Scan for the cell matching the given text and deliver its [x, y] coordinate at center. 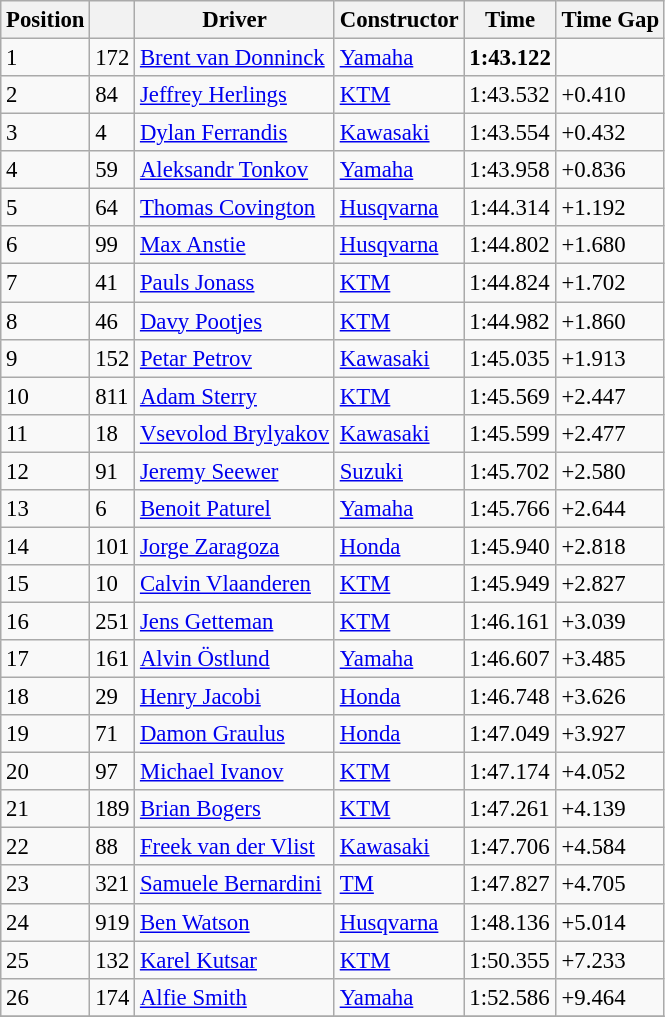
1:48.136 [510, 922]
+1.860 [610, 321]
Vsevolod Brylyakov [235, 433]
64 [112, 208]
1:44.824 [510, 283]
1:52.586 [510, 997]
1:44.802 [510, 245]
1:44.982 [510, 321]
+0.432 [610, 133]
12 [46, 471]
Brian Bogers [235, 809]
1:45.599 [510, 433]
TM [399, 885]
Jorge Zaragoza [235, 546]
1:45.949 [510, 584]
174 [112, 997]
1:46.748 [510, 697]
152 [112, 358]
251 [112, 621]
+3.039 [610, 621]
Ben Watson [235, 922]
Position [46, 20]
Dylan Ferrandis [235, 133]
1:47.261 [510, 809]
Alvin Östlund [235, 659]
Thomas Covington [235, 208]
1:43.122 [510, 58]
16 [46, 621]
Henry Jacobi [235, 697]
13 [46, 509]
+0.836 [610, 170]
1:47.827 [510, 885]
Time [510, 20]
8 [46, 321]
Aleksandr Tonkov [235, 170]
7 [46, 283]
1:43.532 [510, 95]
5 [46, 208]
Jeremy Seewer [235, 471]
21 [46, 809]
+3.485 [610, 659]
Karel Kutsar [235, 960]
Alfie Smith [235, 997]
Max Anstie [235, 245]
3 [46, 133]
161 [112, 659]
22 [46, 847]
+2.580 [610, 471]
+5.014 [610, 922]
71 [112, 734]
19 [46, 734]
1:43.958 [510, 170]
1:47.049 [510, 734]
Driver [235, 20]
Suzuki [399, 471]
Time Gap [610, 20]
1:47.706 [510, 847]
99 [112, 245]
1:45.766 [510, 509]
+1.192 [610, 208]
41 [112, 283]
132 [112, 960]
+1.702 [610, 283]
+4.584 [610, 847]
+3.927 [610, 734]
Michael Ivanov [235, 772]
25 [46, 960]
91 [112, 471]
59 [112, 170]
811 [112, 396]
+0.410 [610, 95]
+7.233 [610, 960]
Jeffrey Herlings [235, 95]
Adam Sterry [235, 396]
+2.827 [610, 584]
1:47.174 [510, 772]
+3.626 [610, 697]
1:44.314 [510, 208]
23 [46, 885]
Damon Graulus [235, 734]
1:46.607 [510, 659]
2 [46, 95]
+4.139 [610, 809]
Benoit Paturel [235, 509]
24 [46, 922]
+2.644 [610, 509]
46 [112, 321]
919 [112, 922]
Davy Pootjes [235, 321]
1:45.569 [510, 396]
Pauls Jonass [235, 283]
1:46.161 [510, 621]
1:45.035 [510, 358]
Brent van Donninck [235, 58]
1:45.940 [510, 546]
1:45.702 [510, 471]
321 [112, 885]
88 [112, 847]
+1.913 [610, 358]
Samuele Bernardini [235, 885]
Freek van der Vlist [235, 847]
Constructor [399, 20]
+4.052 [610, 772]
20 [46, 772]
1:43.554 [510, 133]
Jens Getteman [235, 621]
26 [46, 997]
9 [46, 358]
+2.447 [610, 396]
11 [46, 433]
+1.680 [610, 245]
84 [112, 95]
1 [46, 58]
+2.477 [610, 433]
+9.464 [610, 997]
+2.818 [610, 546]
101 [112, 546]
15 [46, 584]
1:50.355 [510, 960]
Petar Petrov [235, 358]
97 [112, 772]
Calvin Vlaanderen [235, 584]
189 [112, 809]
+4.705 [610, 885]
172 [112, 58]
14 [46, 546]
17 [46, 659]
29 [112, 697]
